Search for the cell housing the specified text and yield its (X, Y) center coordinate. 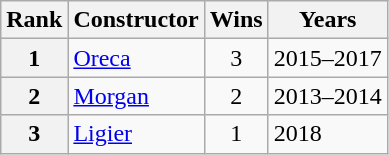
Constructor (136, 20)
Years (328, 20)
2018 (328, 134)
2015–2017 (328, 58)
2013–2014 (328, 96)
Ligier (136, 134)
Rank (34, 20)
Oreca (136, 58)
Morgan (136, 96)
Wins (236, 20)
